Identify which cell holds the provided text, then report its (X, Y) central coordinate. 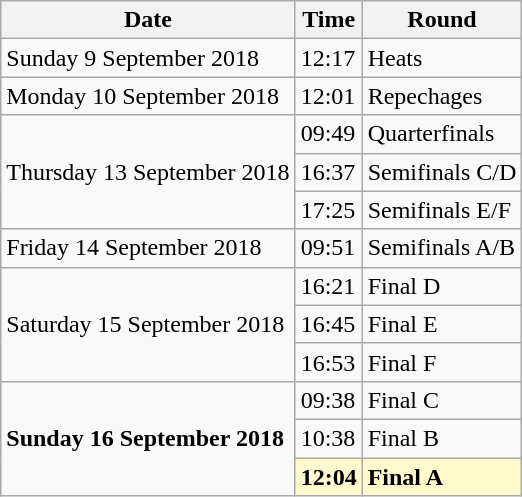
Saturday 15 September 2018 (148, 324)
12:01 (328, 96)
12:04 (328, 477)
Time (328, 20)
Final A (442, 477)
09:49 (328, 134)
Semifinals E/F (442, 210)
Semifinals C/D (442, 172)
Semifinals A/B (442, 248)
Final C (442, 400)
09:51 (328, 248)
16:21 (328, 286)
12:17 (328, 58)
16:53 (328, 362)
09:38 (328, 400)
Final E (442, 324)
Date (148, 20)
Monday 10 September 2018 (148, 96)
Final B (442, 438)
10:38 (328, 438)
16:37 (328, 172)
16:45 (328, 324)
Sunday 16 September 2018 (148, 438)
17:25 (328, 210)
Repechages (442, 96)
Sunday 9 September 2018 (148, 58)
Quarterfinals (442, 134)
Round (442, 20)
Thursday 13 September 2018 (148, 172)
Heats (442, 58)
Final F (442, 362)
Final D (442, 286)
Friday 14 September 2018 (148, 248)
